Capture the cell that displays the provided text and extract its (X, Y) central coordinate. 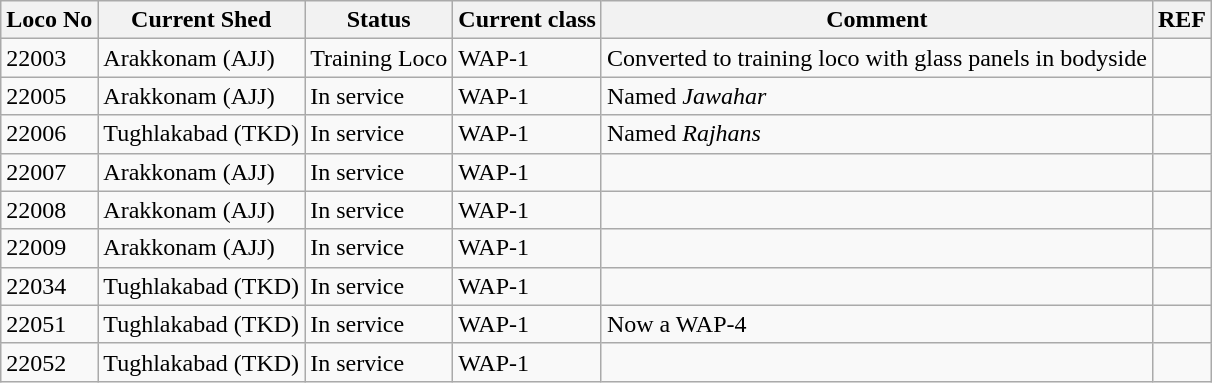
Named Rajhans (876, 134)
Comment (876, 20)
Loco No (50, 20)
22051 (50, 324)
Named Jawahar (876, 96)
22005 (50, 96)
22034 (50, 286)
22007 (50, 172)
22052 (50, 362)
22003 (50, 58)
Current class (528, 20)
Current Shed (202, 20)
22008 (50, 210)
22009 (50, 248)
Status (379, 20)
Training Loco (379, 58)
22006 (50, 134)
REF (1182, 20)
Now a WAP-4 (876, 324)
Converted to training loco with glass panels in bodyside (876, 58)
